Identify which cell holds the provided text, then report its (x, y) central coordinate. 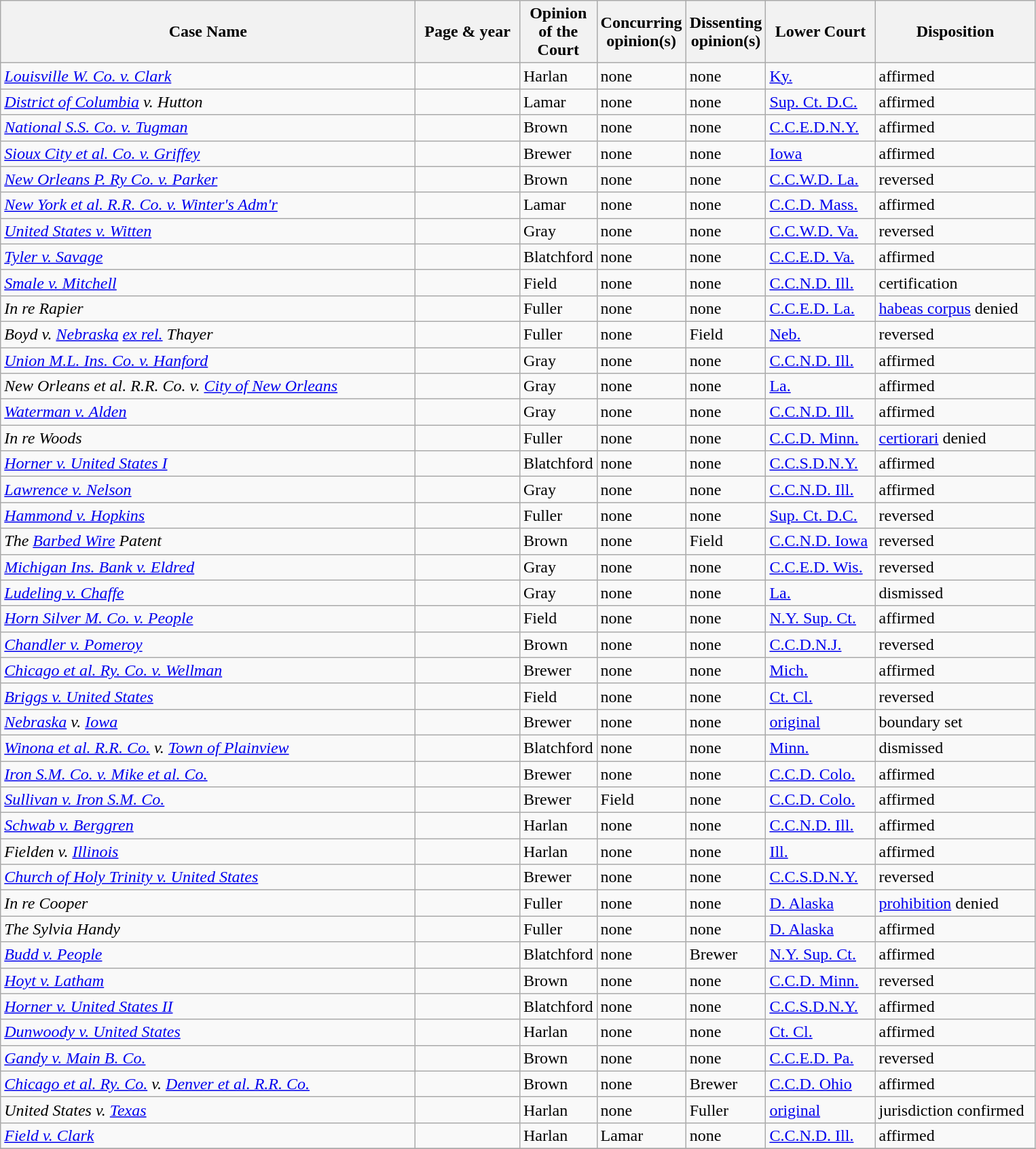
Gandy v. Main B. Co. (208, 1058)
C.C.E.D.N.Y. (820, 128)
Iron S.M. Co. v. Mike et al. Co. (208, 773)
Budd v. People (208, 955)
Hammond v. Hopkins (208, 515)
Concurring opinion(s) (641, 32)
certiorari denied (955, 438)
Disposition (955, 32)
jurisdiction confirmed (955, 1110)
C.C.D. Mass. (820, 205)
C.C.E.D. Pa. (820, 1058)
Nebraska v. Iowa (208, 722)
Boyd v. Nebraska ex rel. Thayer (208, 334)
Winona et al. R.R. Co. v. Town of Plainview (208, 748)
Mich. (820, 670)
C.C.D. Ohio (820, 1084)
Horn Silver M. Co. v. People (208, 619)
New Orleans P. Ry Co. v. Parker (208, 179)
Louisville W. Co. v. Clark (208, 76)
Lawrence v. Nelson (208, 490)
United States v. Texas (208, 1110)
Chicago et al. Ry. Co. v. Denver et al. R.R. Co. (208, 1084)
boundary set (955, 722)
Dissenting opinion(s) (726, 32)
United States v. Witten (208, 231)
New Orleans et al. R.R. Co. v. City of New Orleans (208, 386)
C.C.E.D. Va. (820, 257)
C.C.W.D. La. (820, 179)
Horner v. United States I (208, 464)
Tyler v. Savage (208, 257)
District of Columbia v. Hutton (208, 102)
Lower Court (820, 32)
Sioux City et al. Co. v. Griffey (208, 153)
The Sylvia Handy (208, 929)
Neb. (820, 334)
In re Cooper (208, 903)
In re Rapier (208, 308)
Page & year (468, 32)
Dunwoody v. United States (208, 1032)
Fielden v. Illinois (208, 852)
Smale v. Mitchell (208, 282)
Field v. Clark (208, 1135)
Union M.L. Ins. Co. v. Hanford (208, 361)
Case Name (208, 32)
New York et al. R.R. Co. v. Winter's Adm'r (208, 205)
Waterman v. Alden (208, 412)
National S.S. Co. v. Tugman (208, 128)
Opinion of the Court (558, 32)
C.C.N.D. Iowa (820, 541)
In re Woods (208, 438)
habeas corpus denied (955, 308)
Iowa (820, 153)
Chicago et al. Ry. Co. v. Wellman (208, 670)
C.C.D.N.J. (820, 644)
Schwab v. Berggren (208, 826)
Church of Holy Trinity v. United States (208, 877)
Ludeling v. Chaffe (208, 593)
Michigan Ins. Bank v. Eldred (208, 567)
Ill. (820, 852)
Sullivan v. Iron S.M. Co. (208, 800)
Chandler v. Pomeroy (208, 644)
Minn. (820, 748)
Ky. (820, 76)
Horner v. United States II (208, 1006)
C.C.E.D. Wis. (820, 567)
Briggs v. United States (208, 696)
The Barbed Wire Patent (208, 541)
C.C.W.D. Va. (820, 231)
certification (955, 282)
prohibition denied (955, 903)
Hoyt v. Latham (208, 981)
C.C.E.D. La. (820, 308)
